Return [x, y] of the center of cell containing provided text 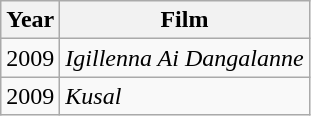
Igillenna Ai Dangalanne [184, 58]
Kusal [184, 96]
Year [30, 20]
Film [184, 20]
